Determine the (x, y) coordinate at the center of the cell enclosing the given text.  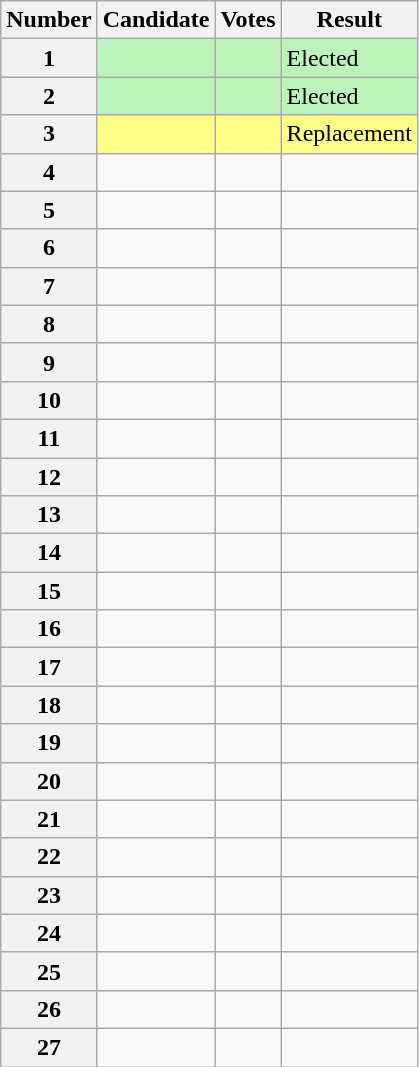
Number (49, 20)
Votes (248, 20)
Replacement (349, 134)
23 (49, 895)
21 (49, 819)
15 (49, 591)
8 (49, 324)
2 (49, 96)
26 (49, 1009)
11 (49, 438)
13 (49, 515)
5 (49, 210)
24 (49, 933)
4 (49, 172)
18 (49, 705)
3 (49, 134)
Candidate (156, 20)
1 (49, 58)
27 (49, 1047)
16 (49, 629)
Result (349, 20)
20 (49, 781)
22 (49, 857)
14 (49, 553)
12 (49, 477)
19 (49, 743)
17 (49, 667)
6 (49, 248)
25 (49, 971)
9 (49, 362)
7 (49, 286)
10 (49, 400)
